Locate the cell with the specified text and output its (x, y) center coordinate. 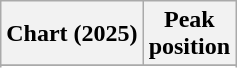
Chart (2025) (72, 34)
Peakposition (189, 34)
